Extract the [x, y] coordinate from the center of the cell holding the provided text.  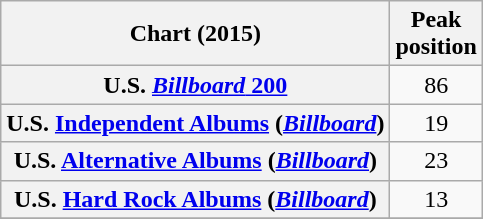
Chart (2015) [196, 34]
U.S. Billboard 200 [196, 85]
19 [436, 123]
Peakposition [436, 34]
U.S. Alternative Albums (Billboard) [196, 161]
U.S. Hard Rock Albums (Billboard) [196, 199]
86 [436, 85]
23 [436, 161]
13 [436, 199]
U.S. Independent Albums (Billboard) [196, 123]
